Extract the (x, y) coordinate from the center of the cell holding the provided text.  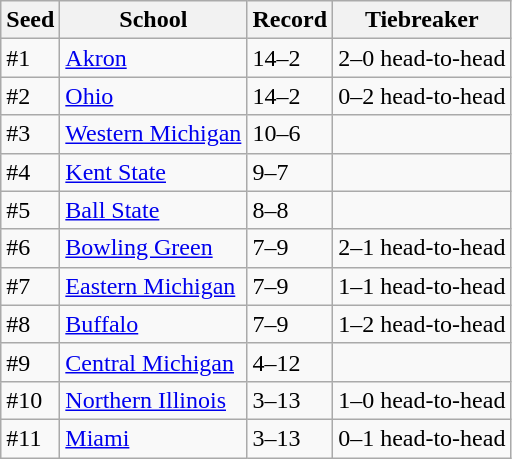
#5 (30, 210)
Kent State (154, 172)
Eastern Michigan (154, 286)
0–1 head-to-head (422, 438)
#8 (30, 324)
Buffalo (154, 324)
2–0 head-to-head (422, 58)
Bowling Green (154, 248)
1–0 head-to-head (422, 400)
#11 (30, 438)
#1 (30, 58)
Seed (30, 20)
8–8 (290, 210)
Tiebreaker (422, 20)
4–12 (290, 362)
#4 (30, 172)
Northern Illinois (154, 400)
School (154, 20)
#7 (30, 286)
Record (290, 20)
#3 (30, 134)
0–2 head-to-head (422, 96)
Ball State (154, 210)
Akron (154, 58)
#10 (30, 400)
#9 (30, 362)
Central Michigan (154, 362)
#6 (30, 248)
1–1 head-to-head (422, 286)
Western Michigan (154, 134)
2–1 head-to-head (422, 248)
10–6 (290, 134)
Ohio (154, 96)
9–7 (290, 172)
1–2 head-to-head (422, 324)
Miami (154, 438)
#2 (30, 96)
